Pinpoint the cell where the given text exists, returning its [x, y] midpoint coordinate. 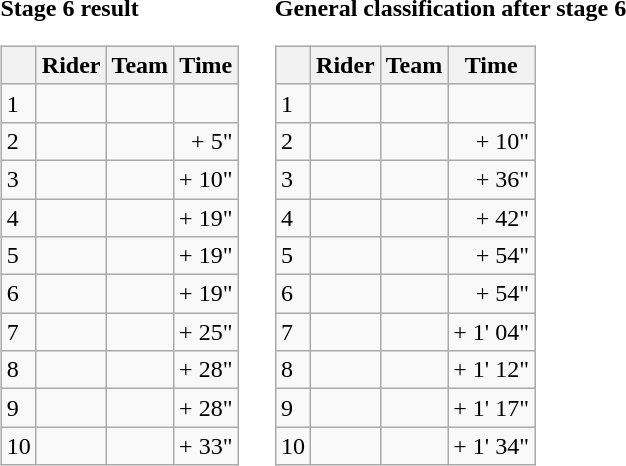
+ 1' 04" [492, 332]
+ 1' 17" [492, 408]
+ 25" [206, 332]
+ 33" [206, 446]
+ 42" [492, 217]
+ 5" [206, 141]
+ 1' 12" [492, 370]
+ 36" [492, 179]
+ 1' 34" [492, 446]
